Return the [X, Y] coordinate for the center point of the cell that contains the specified text.  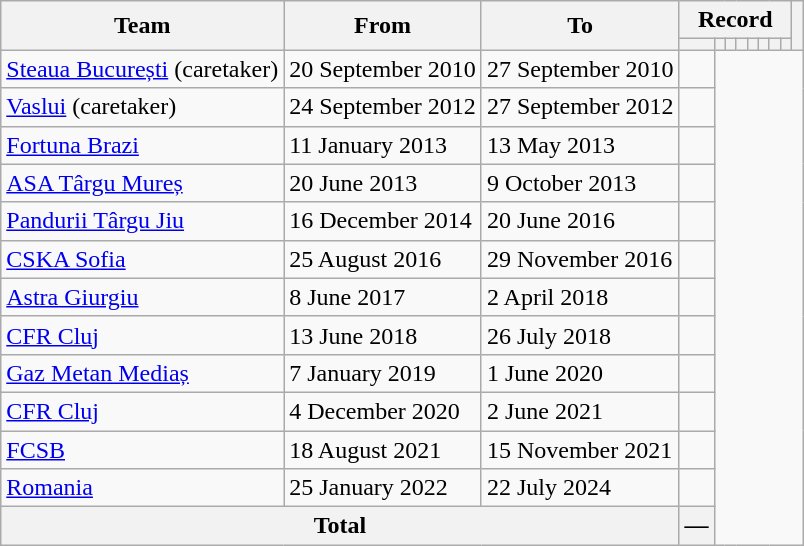
From [383, 26]
15 November 2021 [580, 449]
2 June 2021 [580, 411]
22 July 2024 [580, 488]
2 April 2018 [580, 297]
4 December 2020 [383, 411]
20 June 2013 [383, 183]
FCSB [142, 449]
9 October 2013 [580, 183]
To [580, 26]
13 May 2013 [580, 145]
13 June 2018 [383, 335]
Gaz Metan Mediaș [142, 373]
24 September 2012 [383, 107]
11 January 2013 [383, 145]
Record [735, 20]
Romania [142, 488]
20 September 2010 [383, 69]
Vaslui (caretaker) [142, 107]
18 August 2021 [383, 449]
7 January 2019 [383, 373]
Fortuna Brazi [142, 145]
Team [142, 26]
Pandurii Târgu Jiu [142, 221]
— [696, 526]
27 September 2012 [580, 107]
25 January 2022 [383, 488]
29 November 2016 [580, 259]
Steaua București (caretaker) [142, 69]
ASA Târgu Mureș [142, 183]
26 July 2018 [580, 335]
1 June 2020 [580, 373]
25 August 2016 [383, 259]
CSKA Sofia [142, 259]
Total [340, 526]
20 June 2016 [580, 221]
Astra Giurgiu [142, 297]
8 June 2017 [383, 297]
16 December 2014 [383, 221]
27 September 2010 [580, 69]
